For the text-containing cell, return its midpoint in [X, Y] coordinate format. 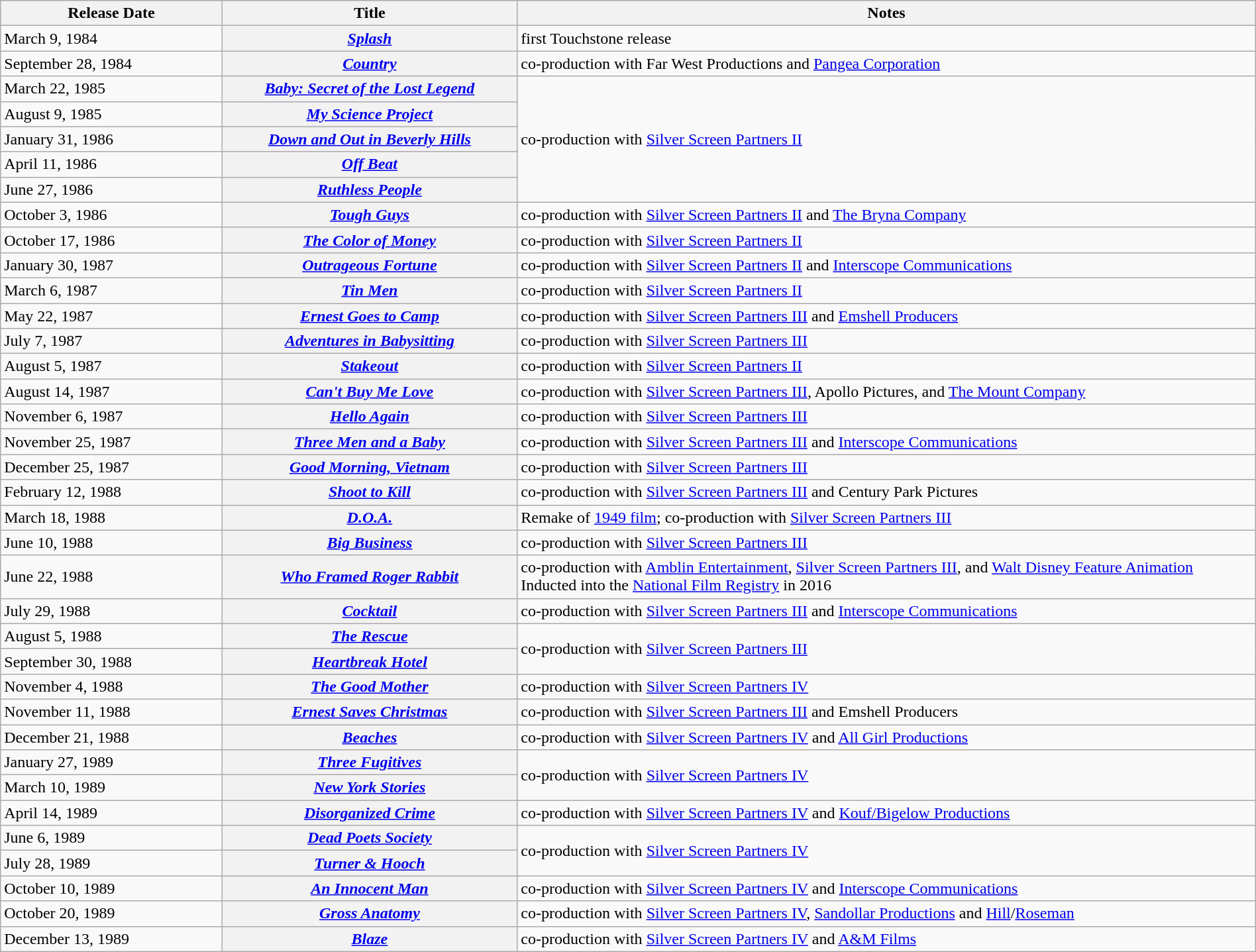
co-production with Silver Screen Partners II and Interscope Communications [886, 265]
December 13, 1989 [111, 939]
November 4, 1988 [111, 686]
Three Fugitives [370, 763]
Can't Buy Me Love [370, 392]
Who Framed Roger Rabbit [370, 576]
January 30, 1987 [111, 265]
Baby: Secret of the Lost Legend [370, 89]
September 28, 1984 [111, 64]
Turner & Hooch [370, 863]
Beaches [370, 737]
Notes [886, 13]
June 6, 1989 [111, 838]
October 10, 1989 [111, 888]
Tin Men [370, 290]
August 5, 1987 [111, 366]
November 6, 1987 [111, 417]
Country [370, 64]
New York Stories [370, 788]
The Rescue [370, 636]
Disorganized Crime [370, 813]
Ruthless People [370, 189]
November 25, 1987 [111, 442]
December 21, 1988 [111, 737]
January 27, 1989 [111, 763]
Tough Guys [370, 215]
January 31, 1986 [111, 139]
March 18, 1988 [111, 517]
Down and Out in Beverly Hills [370, 139]
co-production with Silver Screen Partners IV, Sandollar Productions and Hill/Roseman [886, 914]
June 10, 1988 [111, 543]
October 3, 1986 [111, 215]
March 6, 1987 [111, 290]
Title [370, 13]
September 30, 1988 [111, 661]
June 27, 1986 [111, 189]
November 11, 1988 [111, 712]
August 14, 1987 [111, 392]
co-production with Silver Screen Partners II and The Bryna Company [886, 215]
August 9, 1985 [111, 114]
July 7, 1987 [111, 341]
co-production with Silver Screen Partners III, Apollo Pictures, and The Mount Company [886, 392]
Good Morning, Vietnam [370, 467]
D.O.A. [370, 517]
July 29, 1988 [111, 611]
An Innocent Man [370, 888]
Gross Anatomy [370, 914]
April 11, 1986 [111, 164]
Big Business [370, 543]
December 25, 1987 [111, 467]
Adventures in Babysitting [370, 341]
My Science Project [370, 114]
co-production with Silver Screen Partners IV and Kouf/Bigelow Productions [886, 813]
Outrageous Fortune [370, 265]
Cocktail [370, 611]
July 28, 1989 [111, 863]
August 5, 1988 [111, 636]
Hello Again [370, 417]
March 22, 1985 [111, 89]
October 17, 1986 [111, 240]
The Good Mother [370, 686]
co-production with Silver Screen Partners IV and All Girl Productions [886, 737]
June 22, 1988 [111, 576]
co-production with Far West Productions and Pangea Corporation [886, 64]
The Color of Money [370, 240]
Shoot to Kill [370, 492]
October 20, 1989 [111, 914]
March 9, 1984 [111, 38]
first Touchstone release [886, 38]
co-production with Silver Screen Partners III and Century Park Pictures [886, 492]
February 12, 1988 [111, 492]
Splash [370, 38]
Stakeout [370, 366]
Three Men and a Baby [370, 442]
co-production with Silver Screen Partners IV and A&M Films [886, 939]
March 10, 1989 [111, 788]
Off Beat [370, 164]
Remake of 1949 film; co-production with Silver Screen Partners III [886, 517]
co-production with Silver Screen Partners IV and Interscope Communications [886, 888]
Ernest Saves Christmas [370, 712]
Heartbreak Hotel [370, 661]
May 22, 1987 [111, 316]
April 14, 1989 [111, 813]
Release Date [111, 13]
Dead Poets Society [370, 838]
Blaze [370, 939]
Ernest Goes to Camp [370, 316]
